Provide the [X, Y] coordinate of the cell's center where the given text is located.  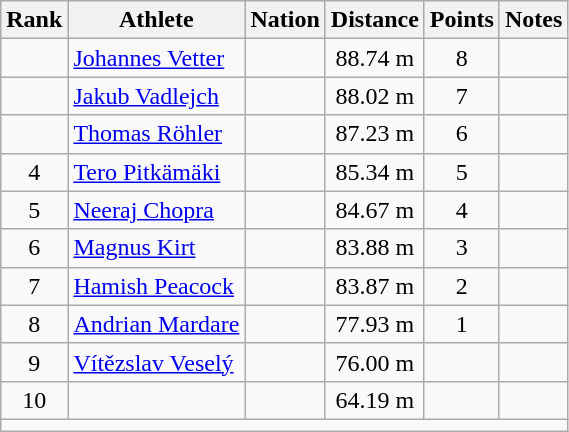
Neeraj Chopra [156, 210]
88.02 m [374, 96]
2 [462, 286]
83.88 m [374, 248]
85.34 m [374, 172]
Johannes Vetter [156, 58]
Athlete [156, 20]
Jakub Vadlejch [156, 96]
88.74 m [374, 58]
Distance [374, 20]
Tero Pitkämäki [156, 172]
Rank [34, 20]
83.87 m [374, 286]
84.67 m [374, 210]
Thomas Röhler [156, 134]
76.00 m [374, 362]
Points [462, 20]
Hamish Peacock [156, 286]
Vítězslav Veselý [156, 362]
77.93 m [374, 324]
Magnus Kirt [156, 248]
Nation [285, 20]
3 [462, 248]
64.19 m [374, 400]
10 [34, 400]
1 [462, 324]
9 [34, 362]
87.23 m [374, 134]
Notes [533, 20]
Andrian Mardare [156, 324]
